Find where the given text appears and provide that cell's center as (X, Y) coordinate. 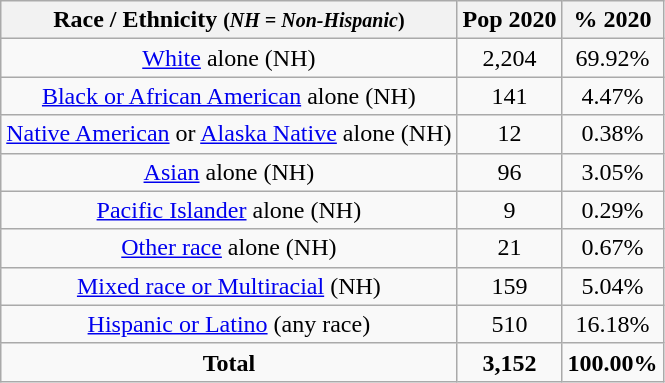
Asian alone (NH) (229, 172)
Race / Ethnicity (NH = Non-Hispanic) (229, 20)
White alone (NH) (229, 58)
510 (510, 324)
Hispanic or Latino (any race) (229, 324)
3.05% (612, 172)
Mixed race or Multiracial (NH) (229, 286)
% 2020 (612, 20)
4.47% (612, 96)
0.67% (612, 248)
141 (510, 96)
9 (510, 210)
0.38% (612, 134)
Total (229, 362)
2,204 (510, 58)
21 (510, 248)
Pacific Islander alone (NH) (229, 210)
69.92% (612, 58)
3,152 (510, 362)
0.29% (612, 210)
100.00% (612, 362)
159 (510, 286)
16.18% (612, 324)
Native American or Alaska Native alone (NH) (229, 134)
96 (510, 172)
5.04% (612, 286)
12 (510, 134)
Black or African American alone (NH) (229, 96)
Other race alone (NH) (229, 248)
Pop 2020 (510, 20)
